Identify which cell holds the provided text, then report its [x, y] central coordinate. 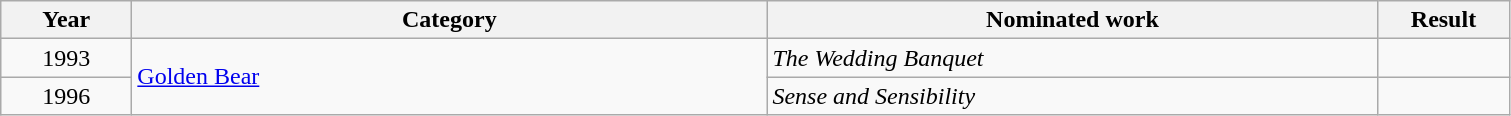
Nominated work [1072, 20]
1996 [66, 96]
The Wedding Banquet [1072, 58]
1993 [66, 58]
Result [1444, 20]
Category [450, 20]
Year [66, 20]
Sense and Sensibility [1072, 96]
Golden Bear [450, 77]
